Identify which cell holds the provided text, then report its [X, Y] central coordinate. 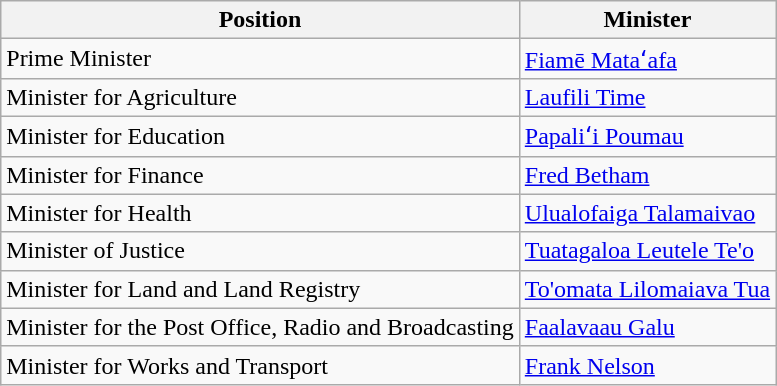
Minister [647, 20]
Minister for Works and Transport [260, 365]
Position [260, 20]
Papaliʻi Poumau [647, 136]
Minister for Education [260, 136]
Minister of Justice [260, 251]
Frank Nelson [647, 365]
Minister for Finance [260, 175]
Minister for Agriculture [260, 97]
To'omata Lilomaiava Tua [647, 289]
Faalavaau Galu [647, 327]
Tuatagaloa Leutele Te'o [647, 251]
Minister for Land and Land Registry [260, 289]
Prime Minister [260, 59]
Fiamē Mataʻafa [647, 59]
Laufili Time [647, 97]
Ulualofaiga Talamaivao [647, 213]
Minister for the Post Office, Radio and Broadcasting [260, 327]
Fred Betham [647, 175]
Minister for Health [260, 213]
